Output the [x, y] coordinate of the center of the cell containing the given text.  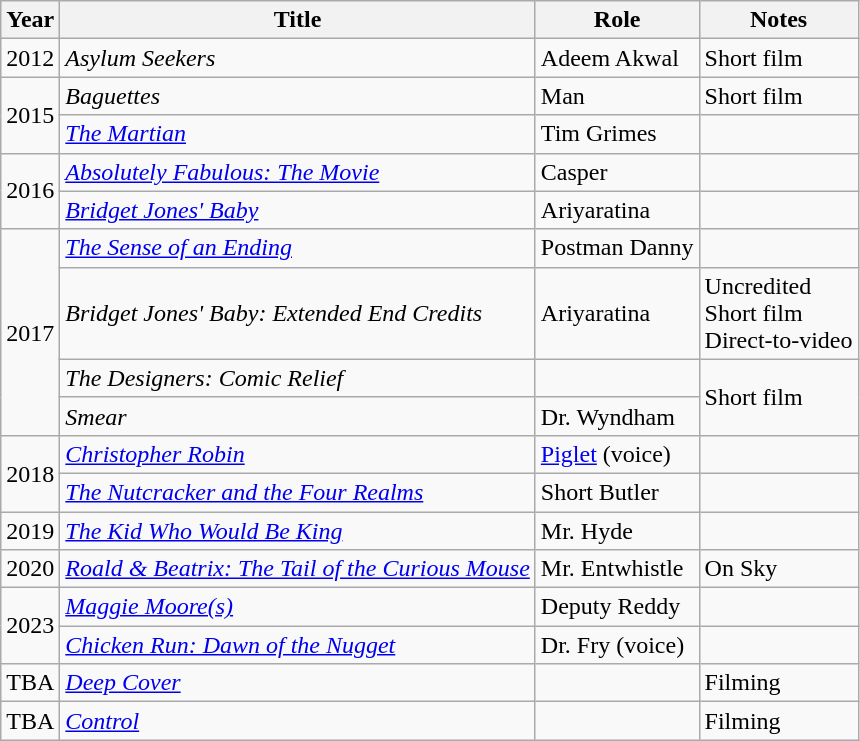
Dr. Wyndham [617, 416]
Dr. Fry (voice) [617, 645]
UncreditedShort filmDirect-to-video [778, 313]
Deputy Reddy [617, 607]
Title [298, 20]
Baguettes [298, 96]
Smear [298, 416]
2019 [30, 531]
The Nutcracker and the Four Realms [298, 492]
Adeem Akwal [617, 58]
2015 [30, 115]
2023 [30, 626]
Short Butler [617, 492]
2017 [30, 332]
Mr. Entwhistle [617, 569]
2018 [30, 473]
Chicken Run: Dawn of the Nugget [298, 645]
Piglet (voice) [617, 454]
Maggie Moore(s) [298, 607]
Role [617, 20]
Bridget Jones' Baby: Extended End Credits [298, 313]
2020 [30, 569]
Absolutely Fabulous: The Movie [298, 172]
On Sky [778, 569]
The Martian [298, 134]
Notes [778, 20]
Mr. Hyde [617, 531]
Postman Danny [617, 248]
Asylum Seekers [298, 58]
Casper [617, 172]
The Sense of an Ending [298, 248]
Christopher Robin [298, 454]
Bridget Jones' Baby [298, 210]
Control [298, 721]
Man [617, 96]
Deep Cover [298, 683]
The Kid Who Would Be King [298, 531]
Roald & Beatrix: The Tail of the Curious Mouse [298, 569]
Year [30, 20]
Tim Grimes [617, 134]
2016 [30, 191]
The Designers: Comic Relief [298, 378]
2012 [30, 58]
